Pinpoint the cell where the given text exists, returning its [x, y] midpoint coordinate. 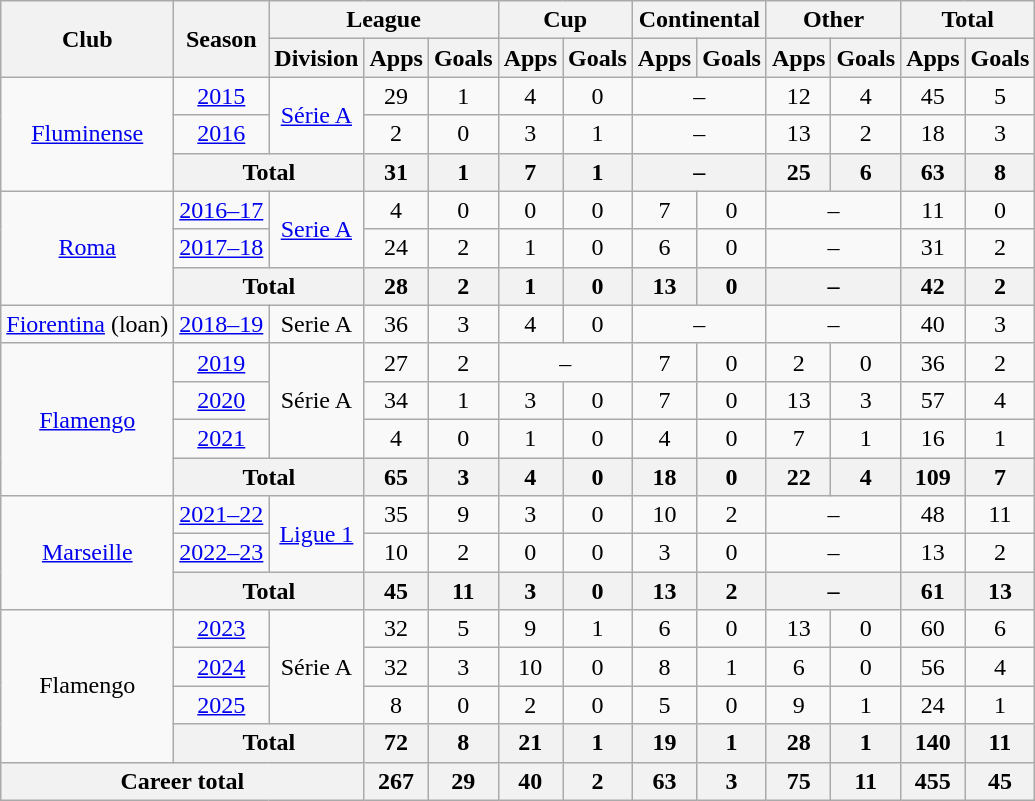
League [384, 20]
72 [396, 743]
267 [396, 781]
Fluminense [88, 134]
12 [798, 96]
2022–23 [222, 553]
Division [316, 58]
42 [933, 286]
19 [664, 743]
455 [933, 781]
34 [396, 400]
61 [933, 591]
Ligue 1 [316, 534]
Career total [182, 781]
2016 [222, 134]
2018–19 [222, 324]
2020 [222, 400]
109 [933, 477]
56 [933, 667]
Other [833, 20]
2023 [222, 629]
140 [933, 743]
Marseille [88, 553]
Season [222, 39]
16 [933, 438]
2017–18 [222, 248]
27 [396, 362]
75 [798, 781]
57 [933, 400]
35 [396, 515]
21 [530, 743]
Fiorentina (loan) [88, 324]
Continental [699, 20]
48 [933, 515]
2021 [222, 438]
2021–22 [222, 515]
25 [798, 172]
2025 [222, 705]
2019 [222, 362]
2024 [222, 667]
Club [88, 39]
65 [396, 477]
22 [798, 477]
2015 [222, 96]
Roma [88, 248]
2016–17 [222, 210]
60 [933, 629]
Cup [565, 20]
